For the text-containing cell, return its midpoint in (x, y) coordinate format. 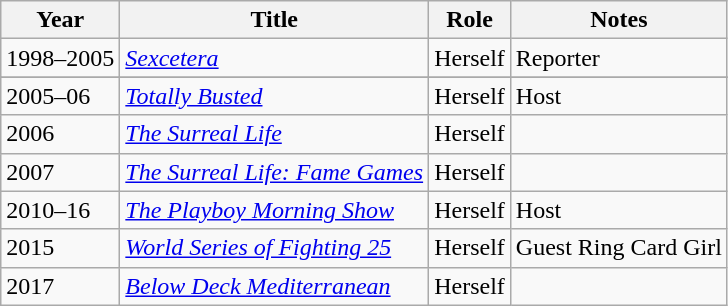
World Series of Fighting 25 (274, 248)
2007 (60, 172)
Sexcetera (274, 58)
Reporter (618, 58)
Role (470, 20)
Guest Ring Card Girl (618, 248)
2015 (60, 248)
1998–2005 (60, 58)
Below Deck Mediterranean (274, 286)
The Surreal Life: Fame Games (274, 172)
The Surreal Life (274, 134)
2005–06 (60, 96)
2006 (60, 134)
The Playboy Morning Show (274, 210)
Notes (618, 20)
Year (60, 20)
Title (274, 20)
Totally Busted (274, 96)
2010–16 (60, 210)
2017 (60, 286)
